Determine the [x, y] coordinate at the center of the cell enclosing the given text.  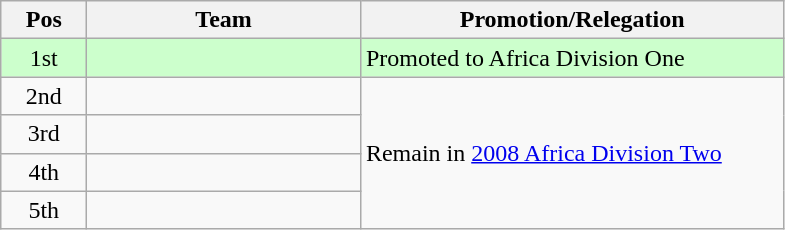
4th [44, 172]
3rd [44, 134]
Promoted to Africa Division One [572, 58]
Team [224, 20]
1st [44, 58]
Promotion/Relegation [572, 20]
2nd [44, 96]
Pos [44, 20]
Remain in 2008 Africa Division Two [572, 153]
5th [44, 210]
